Identify which cell holds the provided text, then report its (X, Y) central coordinate. 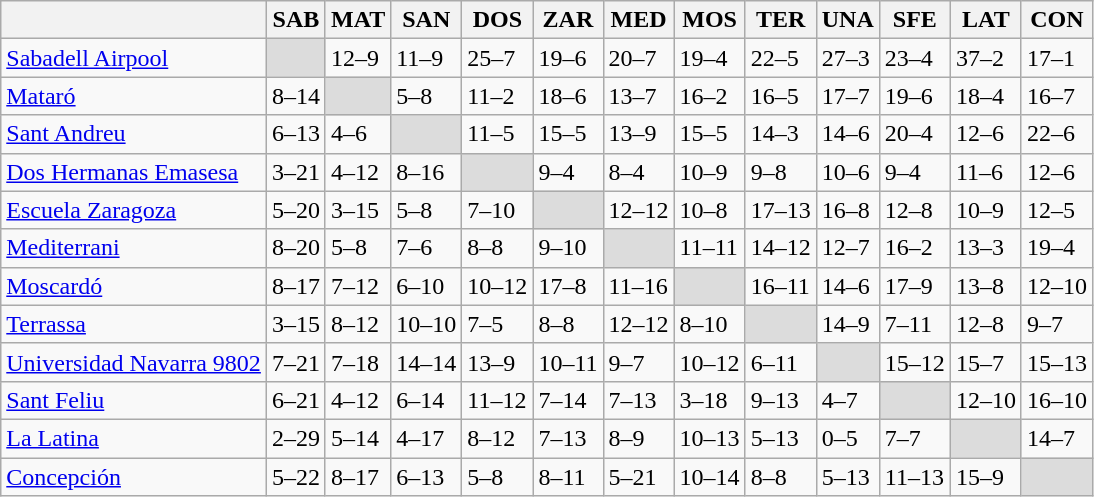
Terrassa (134, 324)
Concepción (134, 477)
7–21 (296, 362)
7–7 (914, 438)
3–21 (296, 172)
7–14 (568, 400)
17–9 (914, 286)
11–16 (638, 286)
17–13 (780, 210)
13–8 (986, 286)
7–12 (358, 286)
13–7 (638, 96)
Mataró (134, 96)
10–6 (848, 172)
23–4 (914, 58)
14–12 (780, 248)
Sant Andreu (134, 134)
14–14 (426, 362)
7–6 (426, 248)
10–13 (710, 438)
7–11 (914, 324)
5–20 (296, 210)
ZAR (568, 20)
9–8 (780, 172)
11–6 (986, 172)
16–11 (780, 286)
MED (638, 20)
4–6 (358, 134)
8–20 (296, 248)
7–5 (498, 324)
15–12 (914, 362)
5–22 (296, 477)
SAB (296, 20)
11–11 (710, 248)
0–5 (848, 438)
27–3 (848, 58)
10–14 (710, 477)
4–17 (426, 438)
8–14 (296, 96)
37–2 (986, 58)
SAN (426, 20)
3–18 (710, 400)
6–21 (296, 400)
TER (780, 20)
Sant Feliu (134, 400)
8–16 (426, 172)
11–5 (498, 134)
SFE (914, 20)
11–2 (498, 96)
8–10 (710, 324)
10–11 (568, 362)
8–9 (638, 438)
UNA (848, 20)
5–14 (358, 438)
22–5 (780, 58)
12–9 (358, 58)
15–13 (1056, 362)
10–10 (426, 324)
25–7 (498, 58)
7–18 (358, 362)
Universidad Navarra 9802 (134, 362)
LAT (986, 20)
8–11 (568, 477)
20–4 (914, 134)
MAT (358, 20)
17–1 (1056, 58)
4–7 (848, 400)
16–5 (780, 96)
9–10 (568, 248)
13–3 (986, 248)
Sabadell Airpool (134, 58)
MOS (710, 20)
18–4 (986, 96)
15–7 (986, 362)
2–29 (296, 438)
6–14 (426, 400)
18–6 (568, 96)
16–7 (1056, 96)
15–9 (986, 477)
14–3 (780, 134)
5–21 (638, 477)
11–9 (426, 58)
Dos Hermanas Emasesa (134, 172)
22–6 (1056, 134)
12–5 (1056, 210)
6–11 (780, 362)
12–7 (848, 248)
DOS (498, 20)
CON (1056, 20)
Mediterrani (134, 248)
Escuela Zaragoza (134, 210)
6–10 (426, 286)
9–13 (780, 400)
20–7 (638, 58)
11–13 (914, 477)
16–8 (848, 210)
7–10 (498, 210)
Moscardó (134, 286)
8–4 (638, 172)
17–7 (848, 96)
La Latina (134, 438)
10–8 (710, 210)
14–9 (848, 324)
14–7 (1056, 438)
17–8 (568, 286)
11–12 (498, 400)
16–10 (1056, 400)
